Capture the cell that displays the provided text and extract its [X, Y] central coordinate. 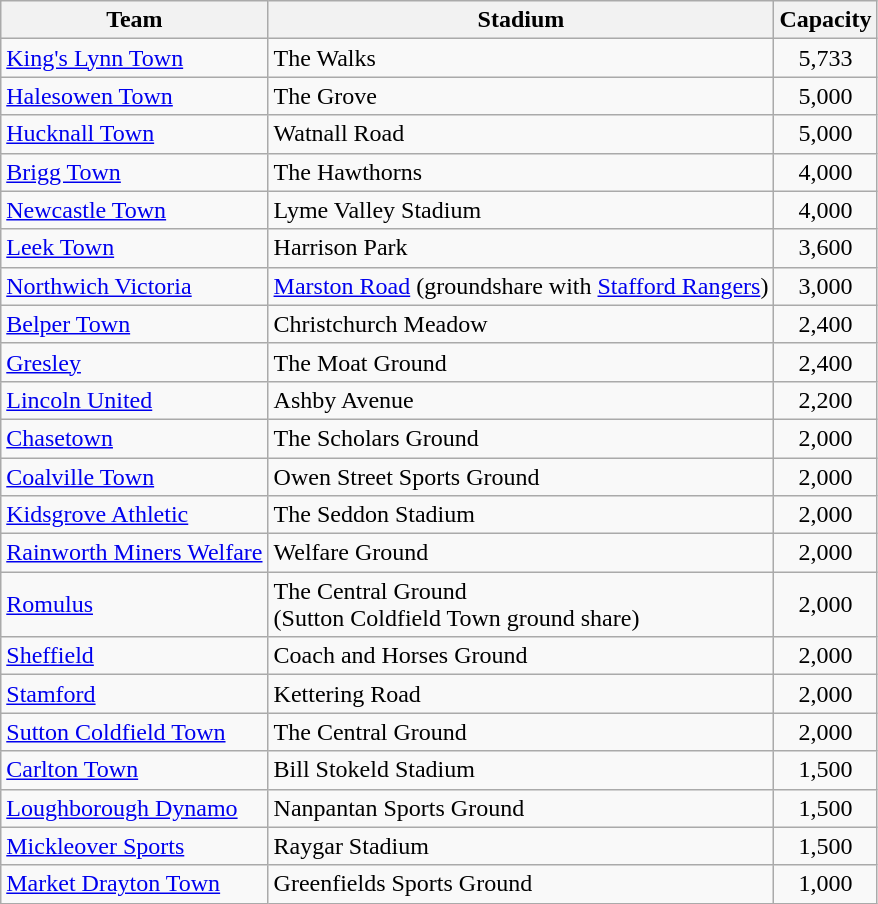
The Moat Ground [521, 362]
Stamford [134, 694]
1,000 [826, 884]
The Grove [521, 96]
5,733 [826, 58]
Belper Town [134, 324]
3,600 [826, 248]
Coalville Town [134, 477]
Hucknall Town [134, 134]
Greenfields Sports Ground [521, 884]
Christchurch Meadow [521, 324]
Raygar Stadium [521, 846]
Bill Stokeld Stadium [521, 770]
Nanpantan Sports Ground [521, 808]
Sutton Coldfield Town [134, 732]
Sheffield [134, 656]
2,200 [826, 400]
Romulus [134, 604]
The Central Ground (Sutton Coldfield Town ground share) [521, 604]
Gresley [134, 362]
Ashby Avenue [521, 400]
Lyme Valley Stadium [521, 210]
Lincoln United [134, 400]
Mickleover Sports [134, 846]
Northwich Victoria [134, 286]
Watnall Road [521, 134]
Loughborough Dynamo [134, 808]
Market Drayton Town [134, 884]
Kettering Road [521, 694]
Marston Road (groundshare with Stafford Rangers) [521, 286]
The Central Ground [521, 732]
The Scholars Ground [521, 438]
Chasetown [134, 438]
The Seddon Stadium [521, 515]
Rainworth Miners Welfare [134, 553]
The Walks [521, 58]
Harrison Park [521, 248]
King's Lynn Town [134, 58]
Newcastle Town [134, 210]
Leek Town [134, 248]
The Hawthorns [521, 172]
Coach and Horses Ground [521, 656]
Halesowen Town [134, 96]
Kidsgrove Athletic [134, 515]
Owen Street Sports Ground [521, 477]
Capacity [826, 20]
Team [134, 20]
Brigg Town [134, 172]
Carlton Town [134, 770]
Welfare Ground [521, 553]
Stadium [521, 20]
3,000 [826, 286]
